Provide the [x, y] coordinate of the cell's center where the given text is located.  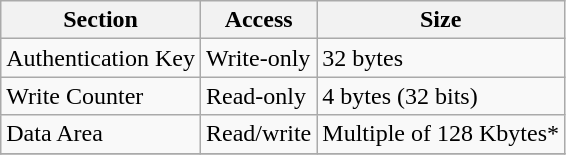
Access [258, 20]
Multiple of 128 Kbytes* [441, 134]
32 bytes [441, 58]
Size [441, 20]
Write-only [258, 58]
Write Counter [101, 96]
Data Area [101, 134]
Section [101, 20]
Read/write [258, 134]
Authentication Key [101, 58]
4 bytes (32 bits) [441, 96]
Read-only [258, 96]
